Return the [x, y] coordinate for the center point of the cell that contains the specified text.  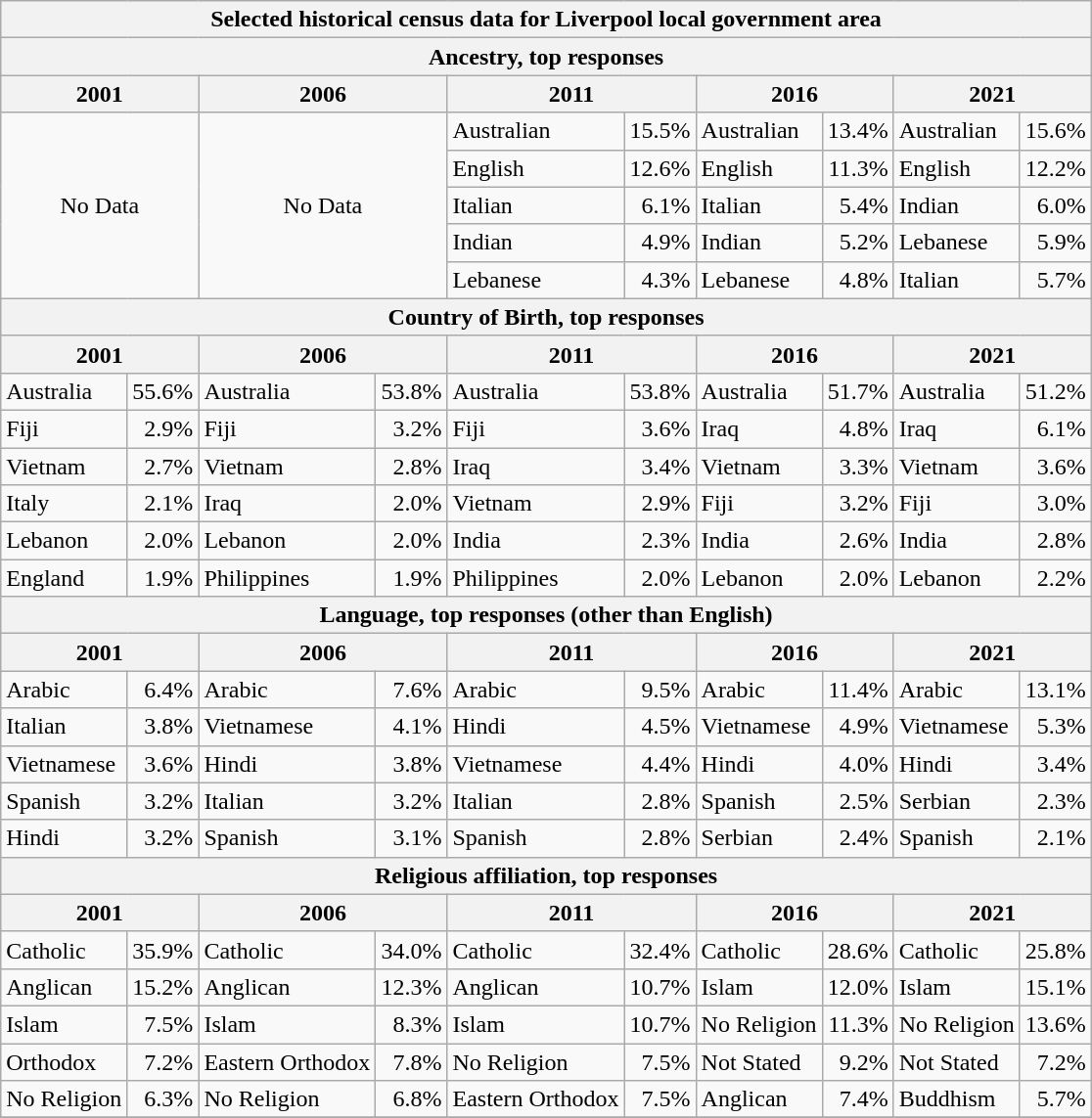
2.6% [857, 541]
15.5% [660, 131]
5.9% [1055, 243]
32.4% [660, 950]
15.2% [162, 987]
Ancestry, top responses [546, 57]
12.3% [411, 987]
Selected historical census data for Liverpool local government area [546, 20]
9.2% [857, 1061]
4.4% [660, 764]
15.6% [1055, 131]
5.2% [857, 243]
55.6% [162, 391]
Orthodox [65, 1061]
6.4% [162, 690]
12.6% [660, 168]
4.5% [660, 727]
7.6% [411, 690]
3.3% [857, 467]
Religious affiliation, top responses [546, 875]
Language, top responses (other than English) [546, 615]
28.6% [857, 950]
Italy [65, 504]
9.5% [660, 690]
4.3% [660, 280]
12.2% [1055, 168]
11.4% [857, 690]
3.1% [411, 838]
2.5% [857, 801]
2.2% [1055, 578]
3.0% [1055, 504]
13.1% [1055, 690]
Country of Birth, top responses [546, 317]
12.0% [857, 987]
Buddhism [957, 1099]
2.4% [857, 838]
4.0% [857, 764]
7.8% [411, 1061]
7.4% [857, 1099]
5.3% [1055, 727]
5.4% [857, 205]
2.7% [162, 467]
6.3% [162, 1099]
4.1% [411, 727]
6.0% [1055, 205]
8.3% [411, 1024]
England [65, 578]
13.6% [1055, 1024]
51.2% [1055, 391]
15.1% [1055, 987]
35.9% [162, 950]
6.8% [411, 1099]
34.0% [411, 950]
13.4% [857, 131]
25.8% [1055, 950]
51.7% [857, 391]
